Identify which cell holds the provided text, then report its [X, Y] central coordinate. 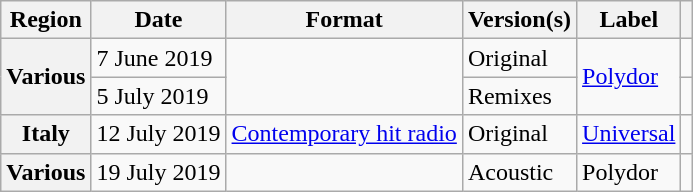
Italy [46, 134]
Acoustic [519, 172]
Label [629, 20]
Universal [629, 134]
12 July 2019 [158, 134]
19 July 2019 [158, 172]
Region [46, 20]
Format [344, 20]
Version(s) [519, 20]
Contemporary hit radio [344, 134]
7 June 2019 [158, 58]
Date [158, 20]
Remixes [519, 96]
5 July 2019 [158, 96]
